Locate the cell with the specified text and output its (x, y) center coordinate. 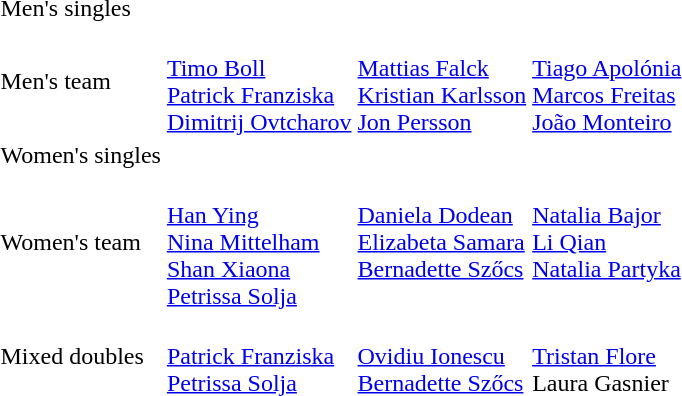
Mattias FalckKristian KarlssonJon Persson (442, 82)
Timo BollPatrick FranziskaDimitrij Ovtcharov (259, 82)
Daniela DodeanElizabeta SamaraBernadette Szőcs (442, 242)
Han YingNina MittelhamShan XiaonaPetrissa Solja (259, 242)
